Scan for the cell matching the given text and deliver its [X, Y] coordinate at center. 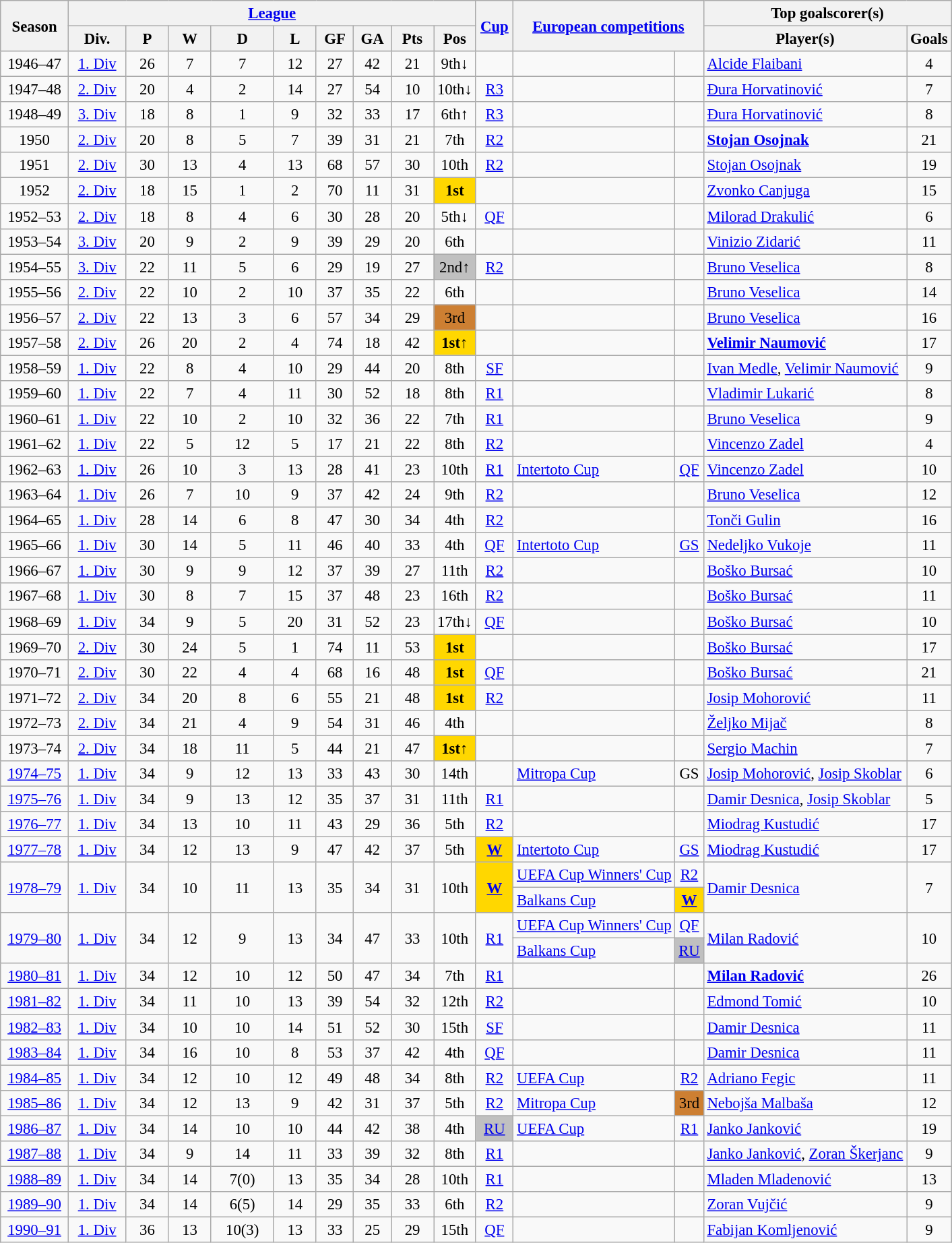
1952 [35, 191]
1980–81 [35, 977]
1967–68 [35, 597]
7(0) [243, 1179]
1959–60 [35, 394]
1981–82 [35, 1002]
10(3) [243, 1230]
Milorad Drakulić [805, 216]
70 [335, 191]
Zoran Vujčić [805, 1205]
1984–85 [35, 1078]
Nebojša Malbaša [805, 1103]
50 [335, 977]
12th [455, 1002]
Josip Mohorović [805, 698]
1968–69 [35, 621]
1955–56 [35, 292]
1946–47 [35, 64]
Adriano Fegic [805, 1078]
1977–78 [35, 850]
Edmond Tomić [805, 1002]
Pos [455, 39]
Top goalscorer(s) [827, 13]
Sergio Machin [805, 748]
14th [455, 774]
Div. [97, 39]
9th [455, 495]
6(5) [243, 1205]
1950 [35, 140]
1957–58 [35, 343]
Mladen Mladenović [805, 1179]
L [295, 39]
9th↓ [455, 64]
1987–88 [35, 1154]
Janko Janković [805, 1128]
Season [35, 26]
1979–80 [35, 938]
1985–86 [35, 1103]
Player(s) [805, 39]
17th↓ [455, 621]
1962–63 [35, 470]
Zvonko Canjuga [805, 191]
1956–57 [35, 317]
Janko Janković, Zoran Škerjanc [805, 1154]
Fabijan Komljenović [805, 1230]
5th↓ [455, 216]
League [272, 13]
1974–75 [35, 774]
Vladimir Lukarić [805, 394]
Alcide Flaibani [805, 64]
1952–53 [35, 216]
1970–71 [35, 672]
1972–73 [35, 723]
1963–64 [35, 495]
1961–62 [35, 444]
Cup [495, 26]
1958–59 [35, 368]
40 [373, 545]
Željko Mijač [805, 723]
55 [335, 698]
1973–74 [35, 748]
Nedeljko Vukoje [805, 545]
1976–77 [35, 824]
41 [373, 470]
1975–76 [35, 799]
1988–89 [35, 1179]
Velimir Naumović [805, 343]
1960–61 [35, 419]
P [147, 39]
1982–83 [35, 1027]
25 [373, 1230]
Ivan Medle, Velimir Naumović [805, 368]
1986–87 [35, 1128]
10th↓ [455, 90]
Pts [412, 39]
Tonči Gulin [805, 520]
Vinizio Zidarić [805, 241]
D [243, 39]
European competitions [608, 26]
1948–49 [35, 115]
Damir Desnica, Josip Skoblar [805, 799]
1947–48 [35, 90]
2nd↑ [455, 267]
1969–70 [35, 647]
49 [335, 1078]
1983–84 [35, 1052]
1966–67 [35, 571]
Goals [929, 39]
51 [335, 1027]
1990–91 [35, 1230]
GA [373, 39]
GF [335, 39]
6th↑ [455, 115]
1971–72 [35, 698]
1954–55 [35, 267]
1965–66 [35, 545]
1953–54 [35, 241]
16th [455, 597]
Josip Mohorović, Josip Skoblar [805, 774]
1964–65 [35, 520]
1989–90 [35, 1205]
1951 [35, 165]
1978–79 [35, 887]
38 [412, 1128]
